Locate the cell with the specified text and output its [x, y] center coordinate. 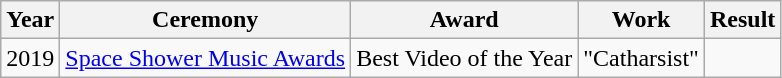
Ceremony [206, 20]
Best Video of the Year [464, 58]
Award [464, 20]
Work [642, 20]
Result [742, 20]
"Catharsist" [642, 58]
2019 [30, 58]
Year [30, 20]
Space Shower Music Awards [206, 58]
